Return the [X, Y] coordinate for the center point of the cell that contains the specified text.  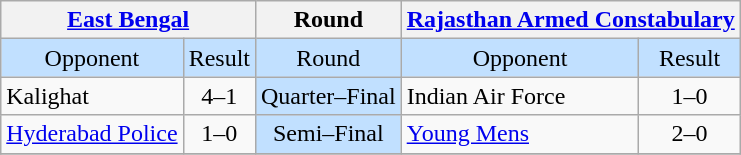
Kalighat [92, 96]
Indian Air Force [520, 96]
Hyderabad Police [92, 134]
Young Mens [520, 134]
2–0 [690, 134]
4–1 [219, 96]
Quarter–Final [328, 96]
East Bengal [128, 20]
Semi–Final [328, 134]
Rajasthan Armed Constabulary [570, 20]
